Extract the (x, y) coordinate from the center of the cell holding the provided text.  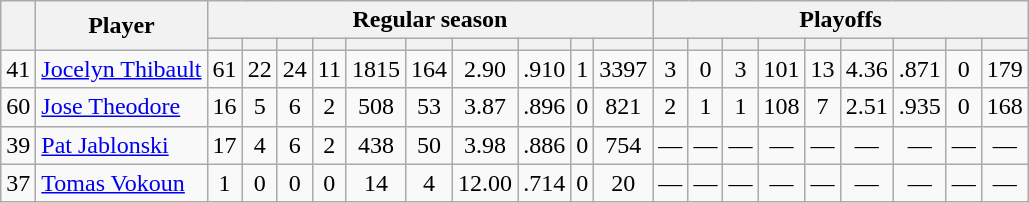
.935 (920, 107)
164 (428, 69)
13 (822, 69)
2.51 (866, 107)
.886 (544, 145)
22 (260, 69)
39 (18, 145)
438 (376, 145)
20 (624, 183)
50 (428, 145)
7 (822, 107)
Jocelyn Thibault (122, 69)
24 (294, 69)
53 (428, 107)
Pat Jablonski (122, 145)
4.36 (866, 69)
.910 (544, 69)
1815 (376, 69)
.896 (544, 107)
3397 (624, 69)
3.87 (486, 107)
12.00 (486, 183)
168 (1004, 107)
.871 (920, 69)
5 (260, 107)
16 (224, 107)
Jose Theodore (122, 107)
508 (376, 107)
41 (18, 69)
3.98 (486, 145)
61 (224, 69)
821 (624, 107)
Playoffs (841, 20)
2.90 (486, 69)
60 (18, 107)
.714 (544, 183)
Regular season (430, 20)
101 (782, 69)
108 (782, 107)
179 (1004, 69)
Player (122, 26)
14 (376, 183)
17 (224, 145)
37 (18, 183)
754 (624, 145)
11 (329, 69)
Tomas Vokoun (122, 183)
